Provide the (x, y) coordinate of the cell's center where the given text is located.  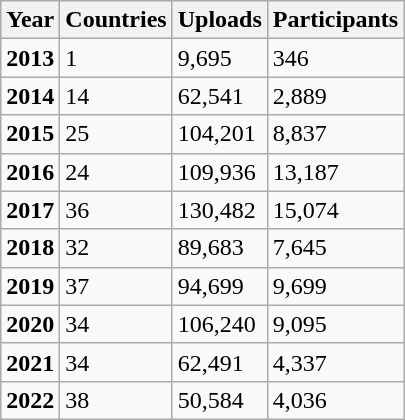
9,095 (335, 324)
2017 (30, 210)
2015 (30, 134)
9,699 (335, 286)
Countries (116, 20)
36 (116, 210)
62,541 (220, 96)
2013 (30, 58)
2020 (30, 324)
13,187 (335, 172)
346 (335, 58)
38 (116, 400)
2014 (30, 96)
2018 (30, 248)
62,491 (220, 362)
32 (116, 248)
2022 (30, 400)
130,482 (220, 210)
2016 (30, 172)
8,837 (335, 134)
Uploads (220, 20)
Year (30, 20)
15,074 (335, 210)
Participants (335, 20)
25 (116, 134)
2,889 (335, 96)
50,584 (220, 400)
1 (116, 58)
89,683 (220, 248)
2021 (30, 362)
4,337 (335, 362)
104,201 (220, 134)
106,240 (220, 324)
4,036 (335, 400)
109,936 (220, 172)
2019 (30, 286)
94,699 (220, 286)
14 (116, 96)
9,695 (220, 58)
7,645 (335, 248)
24 (116, 172)
37 (116, 286)
